Provide the [X, Y] coordinate of the cell's center where the given text is located.  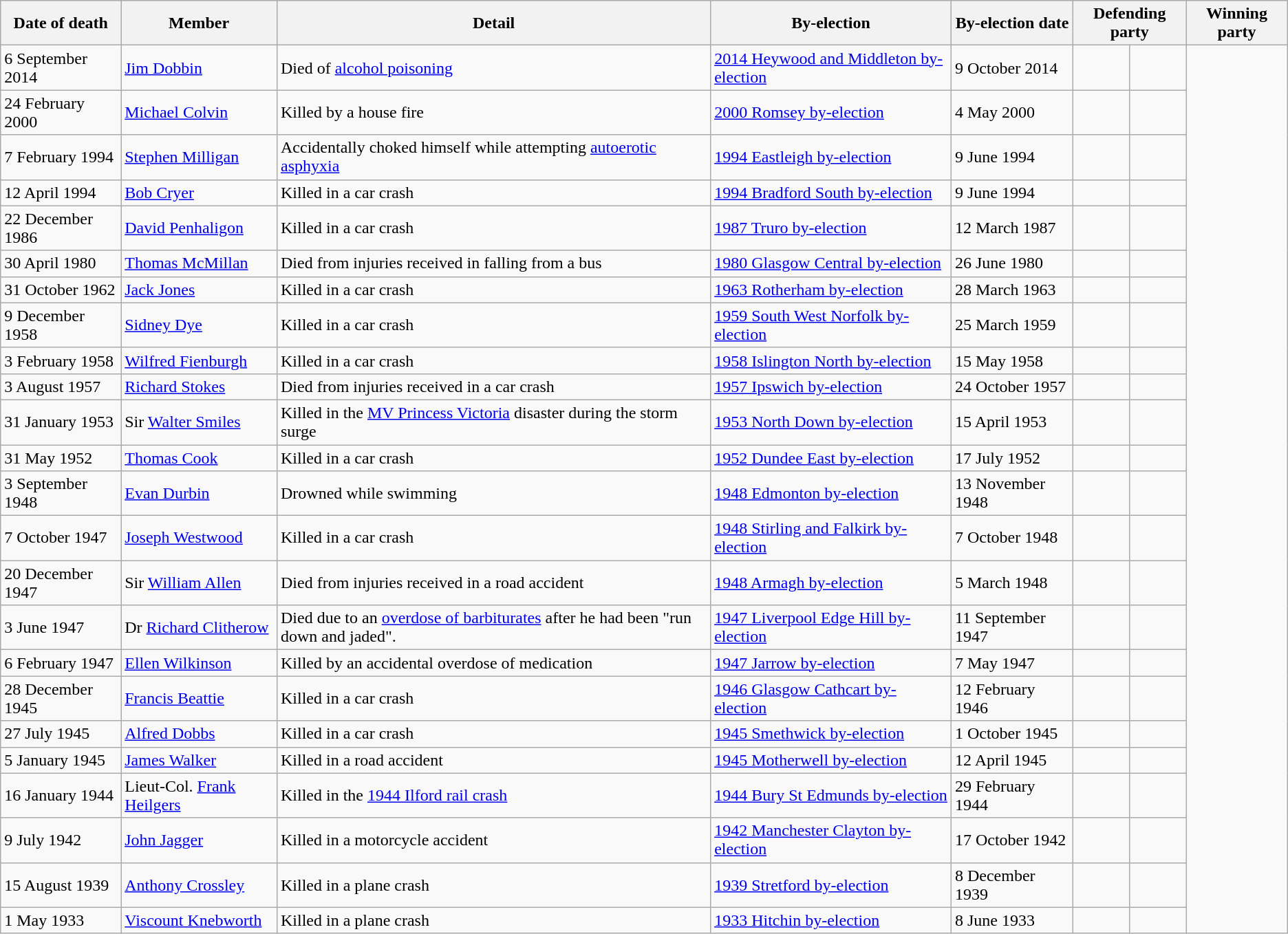
17 July 1952 [1011, 457]
1963 Rotherham by-election [831, 290]
12 February 1946 [1011, 699]
1945 Smethwick by-election [831, 734]
6 September 2014 [61, 67]
1957 Ipswich by-election [831, 387]
Winning party [1237, 23]
7 February 1994 [61, 157]
2000 Romsey by-election [831, 113]
12 April 1994 [61, 193]
Killed by an accidental overdose of medication [493, 663]
30 April 1980 [61, 263]
Francis Beattie [200, 699]
1942 Manchester Clayton by-election [831, 840]
3 June 1947 [61, 627]
John Jagger [200, 840]
David Penhaligon [200, 228]
Viscount Knebworth [200, 920]
1 May 1933 [61, 920]
3 February 1958 [61, 360]
Sidney Dye [200, 325]
17 October 1942 [1011, 840]
31 May 1952 [61, 457]
12 March 1987 [1011, 228]
Dr Richard Clitherow [200, 627]
28 December 1945 [61, 699]
1946 Glasgow Cathcart by-election [831, 699]
9 October 2014 [1011, 67]
11 September 1947 [1011, 627]
24 February 2000 [61, 113]
Alfred Dobbs [200, 734]
Died from injuries received in a car crash [493, 387]
1994 Eastleigh by-election [831, 157]
Accidentally choked himself while attempting autoerotic asphyxia [493, 157]
1948 Edmonton by-election [831, 494]
1994 Bradford South by-election [831, 193]
Michael Colvin [200, 113]
4 May 2000 [1011, 113]
3 September 1948 [61, 494]
7 May 1947 [1011, 663]
Joseph Westwood [200, 538]
1948 Armagh by-election [831, 583]
25 March 1959 [1011, 325]
Date of death [61, 23]
8 June 1933 [1011, 920]
Died from injuries received in falling from a bus [493, 263]
15 April 1953 [1011, 422]
Sir Walter Smiles [200, 422]
24 October 1957 [1011, 387]
Detail [493, 23]
27 July 1945 [61, 734]
12 April 1945 [1011, 760]
1952 Dundee East by-election [831, 457]
Killed in a motorcycle accident [493, 840]
Richard Stokes [200, 387]
7 October 1947 [61, 538]
Killed by a house fire [493, 113]
2014 Heywood and Middleton by-election [831, 67]
1980 Glasgow Central by-election [831, 263]
Died from injuries received in a road accident [493, 583]
Drowned while swimming [493, 494]
Lieut-Col. Frank Heilgers [200, 795]
Jim Dobbin [200, 67]
9 July 1942 [61, 840]
31 October 1962 [61, 290]
6 February 1947 [61, 663]
1959 South West Norfolk by-election [831, 325]
31 January 1953 [61, 422]
Member [200, 23]
1 October 1945 [1011, 734]
1945 Motherwell by-election [831, 760]
Ellen Wilkinson [200, 663]
Jack Jones [200, 290]
1933 Hitchin by-election [831, 920]
29 February 1944 [1011, 795]
8 December 1939 [1011, 884]
Anthony Crossley [200, 884]
Died of alcohol poisoning [493, 67]
1953 North Down by-election [831, 422]
Killed in a road accident [493, 760]
Wilfred Fienburgh [200, 360]
Thomas McMillan [200, 263]
Defending party [1130, 23]
3 August 1957 [61, 387]
1958 Islington North by-election [831, 360]
16 January 1944 [61, 795]
Thomas Cook [200, 457]
5 March 1948 [1011, 583]
1987 Truro by-election [831, 228]
Killed in the 1944 Ilford rail crash [493, 795]
13 November 1948 [1011, 494]
Bob Cryer [200, 193]
1939 Stretford by-election [831, 884]
1947 Jarrow by-election [831, 663]
28 March 1963 [1011, 290]
15 May 1958 [1011, 360]
Stephen Milligan [200, 157]
1944 Bury St Edmunds by-election [831, 795]
9 December 1958 [61, 325]
Died due to an overdose of barbiturates after he had been "run down and jaded". [493, 627]
22 December 1986 [61, 228]
20 December 1947 [61, 583]
1948 Stirling and Falkirk by-election [831, 538]
By-election [831, 23]
7 October 1948 [1011, 538]
1947 Liverpool Edge Hill by-election [831, 627]
5 January 1945 [61, 760]
By-election date [1011, 23]
James Walker [200, 760]
Sir William Allen [200, 583]
Evan Durbin [200, 494]
15 August 1939 [61, 884]
Killed in the MV Princess Victoria disaster during the storm surge [493, 422]
26 June 1980 [1011, 263]
